Scan for the cell matching the given text and deliver its (X, Y) coordinate at center. 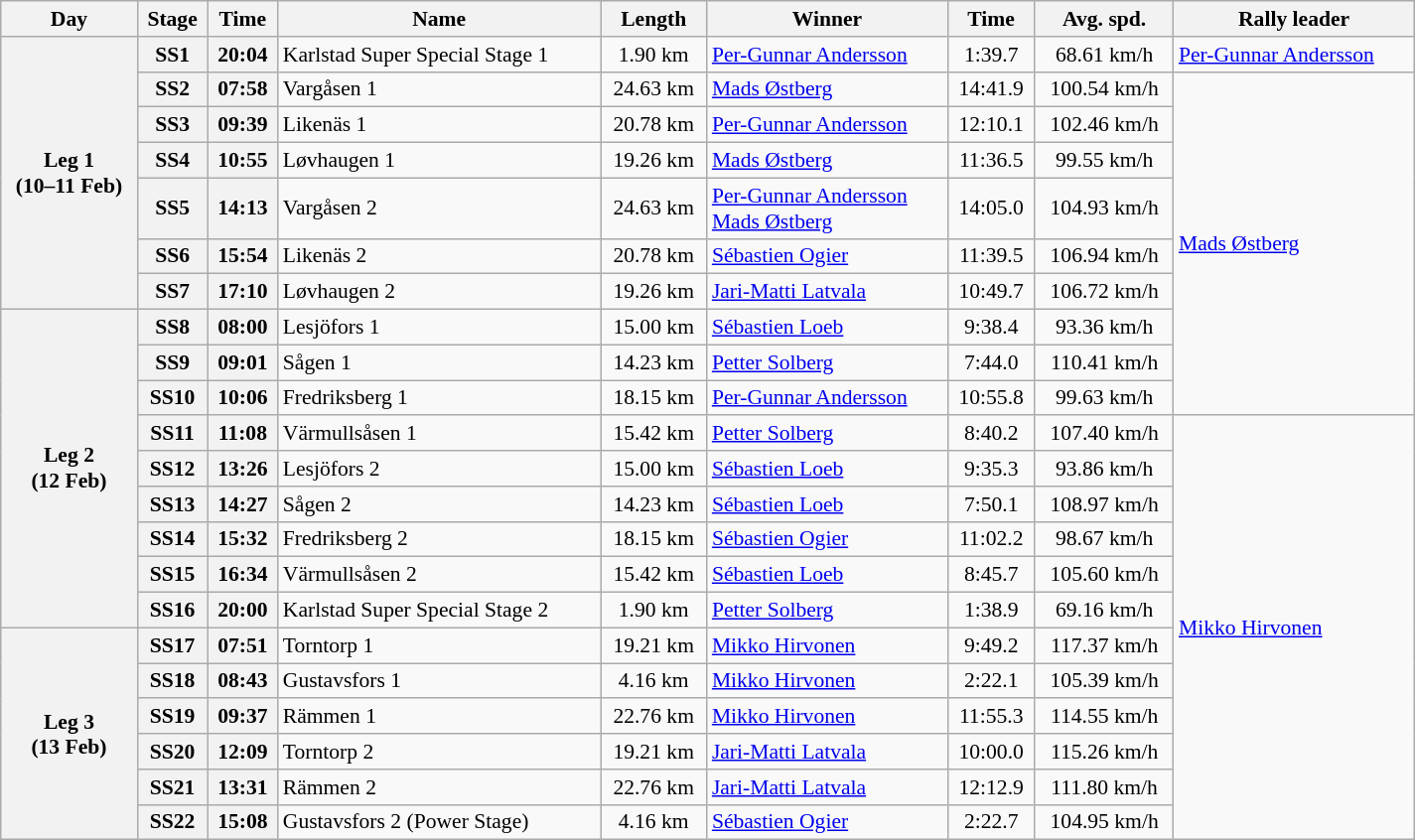
Gustavsfors 1 (439, 681)
Torntorp 2 (439, 752)
106.72 km/h (1104, 292)
9:35.3 (991, 469)
10:55 (242, 161)
Name (439, 19)
11:55.3 (991, 717)
09:37 (242, 717)
14:13 (242, 209)
98.67 km/h (1104, 539)
Løvhaugen 2 (439, 292)
Karlstad Super Special Stage 1 (439, 55)
SS1 (173, 55)
SS15 (173, 575)
7:50.1 (991, 504)
Løvhaugen 1 (439, 161)
100.54 km/h (1104, 89)
14:05.0 (991, 209)
9:49.2 (991, 645)
1:39.7 (991, 55)
SS19 (173, 717)
110.41 km/h (1104, 362)
SS8 (173, 328)
8:40.2 (991, 434)
09:01 (242, 362)
SS22 (173, 822)
Värmullsåsen 2 (439, 575)
Rämmen 1 (439, 717)
9:38.4 (991, 328)
7:44.0 (991, 362)
SS20 (173, 752)
Likenäs 2 (439, 256)
117.37 km/h (1104, 645)
105.39 km/h (1104, 681)
11:36.5 (991, 161)
1:38.9 (991, 611)
105.60 km/h (1104, 575)
12:09 (242, 752)
Lesjöfors 2 (439, 469)
115.26 km/h (1104, 752)
SS5 (173, 209)
12:10.1 (991, 125)
11:08 (242, 434)
114.55 km/h (1104, 717)
07:51 (242, 645)
SS16 (173, 611)
20:00 (242, 611)
12:12.9 (991, 787)
09:39 (242, 125)
Sågen 1 (439, 362)
SS10 (173, 398)
111.80 km/h (1104, 787)
15:32 (242, 539)
Avg. spd. (1104, 19)
Rämmen 2 (439, 787)
Day (70, 19)
Leg 3(13 Feb) (70, 734)
SS3 (173, 125)
Rally leader (1294, 19)
Stage (173, 19)
SS13 (173, 504)
14:27 (242, 504)
69.16 km/h (1104, 611)
10:49.7 (991, 292)
Leg 1(10–11 Feb) (70, 173)
102.46 km/h (1104, 125)
SS6 (173, 256)
20:04 (242, 55)
104.95 km/h (1104, 822)
SS4 (173, 161)
Vargåsen 2 (439, 209)
Gustavsfors 2 (Power Stage) (439, 822)
16:34 (242, 575)
07:58 (242, 89)
SS18 (173, 681)
13:31 (242, 787)
11:02.2 (991, 539)
99.55 km/h (1104, 161)
Leg 2(12 Feb) (70, 469)
08:00 (242, 328)
SS14 (173, 539)
Length (653, 19)
SS17 (173, 645)
99.63 km/h (1104, 398)
Värmullsåsen 1 (439, 434)
Sågen 2 (439, 504)
13:26 (242, 469)
2:22.7 (991, 822)
SS12 (173, 469)
10:00.0 (991, 752)
SS7 (173, 292)
93.36 km/h (1104, 328)
SS21 (173, 787)
Torntorp 1 (439, 645)
Vargåsen 1 (439, 89)
08:43 (242, 681)
SS2 (173, 89)
108.97 km/h (1104, 504)
15:08 (242, 822)
Fredriksberg 2 (439, 539)
Fredriksberg 1 (439, 398)
SS11 (173, 434)
Per-Gunnar Andersson Mads Østberg (827, 209)
17:10 (242, 292)
SS9 (173, 362)
104.93 km/h (1104, 209)
Karlstad Super Special Stage 2 (439, 611)
8:45.7 (991, 575)
93.86 km/h (1104, 469)
15:54 (242, 256)
10:06 (242, 398)
14:41.9 (991, 89)
10:55.8 (991, 398)
68.61 km/h (1104, 55)
2:22.1 (991, 681)
Winner (827, 19)
107.40 km/h (1104, 434)
Likenäs 1 (439, 125)
11:39.5 (991, 256)
Lesjöfors 1 (439, 328)
106.94 km/h (1104, 256)
